Determine the [x, y] coordinate at the center of the cell enclosing the given text.  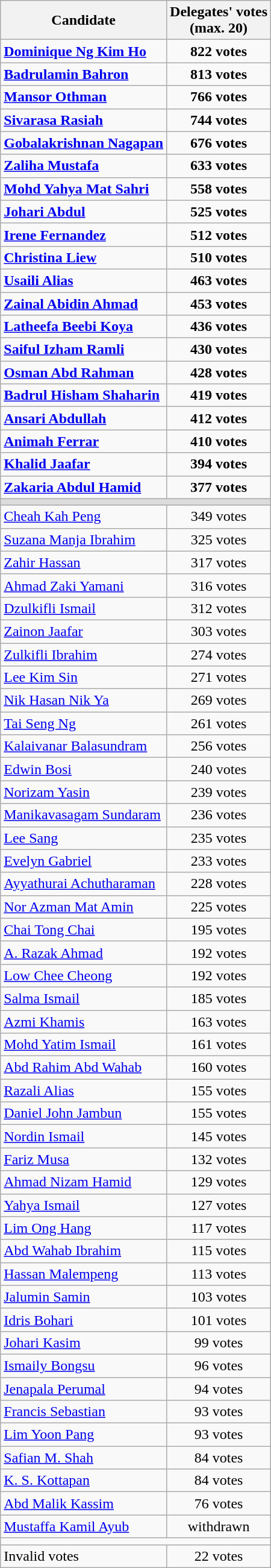
Kalaivanar Balasundram [84, 746]
Edwin Bosi [84, 769]
Lim Ong Hang [84, 1228]
412 votes [219, 418]
Abd Wahab Ibrahim [84, 1251]
Animah Ferrar [84, 441]
Low Chee Cheong [84, 975]
Abd Rahim Abd Wahab [84, 1068]
Gobalakrishnan Nagapan [84, 143]
Christina Liew [84, 257]
525 votes [219, 212]
676 votes [219, 143]
Delegates' votes(max. 20) [219, 20]
Razali Alias [84, 1091]
410 votes [219, 441]
Suzana Manja Ibrahim [84, 540]
Abd Malik Kassim [84, 1503]
103 votes [219, 1297]
K. S. Kottapan [84, 1481]
Hassan Malempeng [84, 1274]
225 votes [219, 907]
Ayyathurai Achutharaman [84, 884]
Dzulkifli Ismail [84, 608]
Osman Abd Rahman [84, 373]
Jalumin Samin [84, 1297]
256 votes [219, 746]
312 votes [219, 608]
Sivarasa Rasiah [84, 120]
163 votes [219, 1022]
303 votes [219, 631]
Dominique Ng Kim Ho [84, 51]
Invalid votes [84, 1556]
512 votes [219, 235]
261 votes [219, 723]
Zakaria Abdul Hamid [84, 487]
271 votes [219, 678]
822 votes [219, 51]
558 votes [219, 189]
453 votes [219, 303]
Azmi Khamis [84, 1022]
Badrulamin Bahron [84, 74]
Tai Seng Ng [84, 723]
76 votes [219, 1503]
Ahmad Zaki Yamani [84, 585]
436 votes [219, 327]
Mustaffa Kamil Ayub [84, 1526]
185 votes [219, 998]
Francis Sebastian [84, 1412]
Mohd Yahya Mat Sahri [84, 189]
233 votes [219, 861]
Johari Kasim [84, 1343]
Chai Tong Chai [84, 930]
Manikavasagam Sundaram [84, 815]
813 votes [219, 74]
96 votes [219, 1365]
115 votes [219, 1251]
Safian M. Shah [84, 1458]
317 votes [219, 562]
274 votes [219, 654]
Nik Hasan Nik Ya [84, 701]
Idris Bohari [84, 1320]
Nor Azman Mat Amin [84, 907]
Zainon Jaafar [84, 631]
161 votes [219, 1045]
Nordin Ismail [84, 1136]
633 votes [219, 166]
Zainal Abidin Ahmad [84, 303]
Mansor Othman [84, 97]
145 votes [219, 1136]
240 votes [219, 769]
Saiful Izham Ramli [84, 350]
Ahmad Nizam Hamid [84, 1182]
Daniel John Jambun [84, 1113]
113 votes [219, 1274]
228 votes [219, 884]
117 votes [219, 1228]
Norizam Yasin [84, 792]
Ansari Abdullah [84, 418]
Lim Yoon Pang [84, 1435]
Lee Sang [84, 838]
325 votes [219, 540]
160 votes [219, 1068]
394 votes [219, 464]
132 votes [219, 1159]
101 votes [219, 1320]
Yahya Ismail [84, 1205]
Lee Kim Sin [84, 678]
235 votes [219, 838]
99 votes [219, 1343]
129 votes [219, 1182]
377 votes [219, 487]
94 votes [219, 1388]
Irene Fernandez [84, 235]
Badrul Hisham Shaharin [84, 395]
195 votes [219, 930]
22 votes [219, 1556]
Cheah Kah Peng [84, 517]
Johari Abdul [84, 212]
510 votes [219, 257]
Evelyn Gabriel [84, 861]
430 votes [219, 350]
419 votes [219, 395]
239 votes [219, 792]
Salma Ismail [84, 998]
Fariz Musa [84, 1159]
Latheefa Beebi Koya [84, 327]
349 votes [219, 517]
withdrawn [219, 1526]
Khalid Jaafar [84, 464]
269 votes [219, 701]
428 votes [219, 373]
127 votes [219, 1205]
Mohd Yatim Ismail [84, 1045]
463 votes [219, 280]
316 votes [219, 585]
744 votes [219, 120]
Usaili Alias [84, 280]
Jenapala Perumal [84, 1388]
Zaliha Mustafa [84, 166]
A. Razak Ahmad [84, 952]
766 votes [219, 97]
Zahir Hassan [84, 562]
Ismaily Bongsu [84, 1365]
236 votes [219, 815]
Candidate [84, 20]
Zulkifli Ibrahim [84, 654]
